Identify which cell holds the provided text, then report its (x, y) central coordinate. 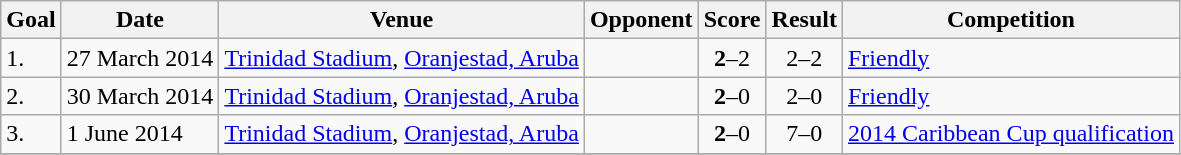
2014 Caribbean Cup qualification (1010, 134)
1 June 2014 (140, 134)
Goal (31, 20)
Score (732, 20)
3. (31, 134)
27 March 2014 (140, 58)
7–0 (804, 134)
1. (31, 58)
Date (140, 20)
Opponent (641, 20)
2. (31, 96)
30 March 2014 (140, 96)
Result (804, 20)
Venue (402, 20)
Competition (1010, 20)
